Extract the (X, Y) coordinate from the center of the cell holding the provided text.  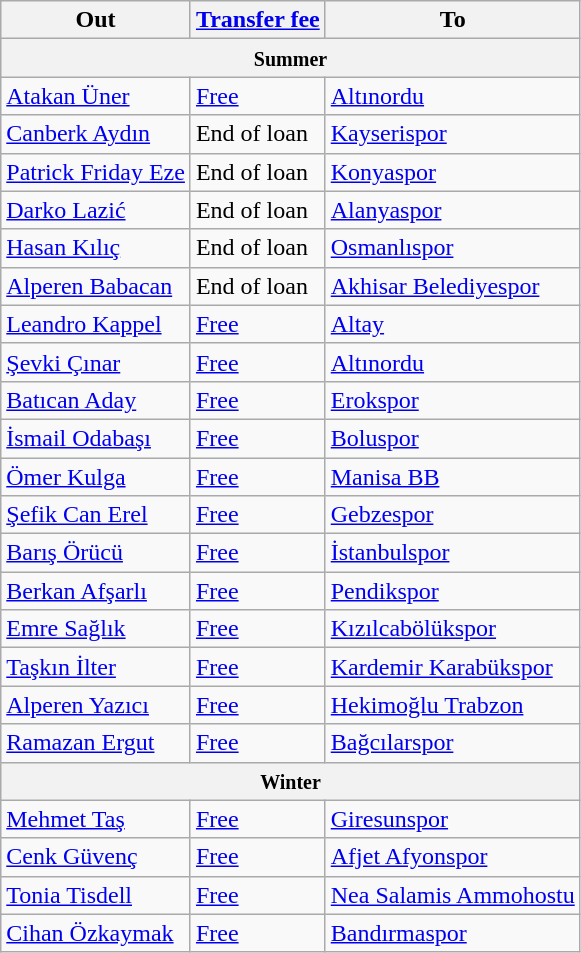
Hekimoğlu Trabzon (452, 705)
Bandırmaspor (452, 933)
Konyaspor (452, 172)
To (452, 20)
Leandro Kappel (96, 324)
Berkan Afşarlı (96, 591)
Kardemir Karabükspor (452, 667)
Giresunspor (452, 819)
Alanyaspor (452, 210)
Transfer fee (258, 20)
Alperen Yazıcı (96, 705)
Canberk Aydın (96, 134)
Winter (291, 781)
Ömer Kulga (96, 477)
Hasan Kılıç (96, 248)
Altay (452, 324)
Şefik Can Erel (96, 515)
Darko Lazić (96, 210)
Tonia Tisdell (96, 895)
Kayserispor (452, 134)
Şevki Çınar (96, 362)
İsmail Odabaşı (96, 438)
Barış Örücü (96, 553)
Atakan Üner (96, 96)
Out (96, 20)
İstanbulspor (452, 553)
Kızılcabölükspor (452, 629)
Cihan Özkaymak (96, 933)
Boluspor (452, 438)
Cenk Güvenç (96, 857)
Emre Sağlık (96, 629)
Nea Salamis Ammohostu (452, 895)
Akhisar Belediyespor (452, 286)
Manisa BB (452, 477)
Taşkın İlter (96, 667)
Erokspor (452, 400)
Gebzespor (452, 515)
Patrick Friday Eze (96, 172)
Summer (291, 58)
Ramazan Ergut (96, 743)
Pendikspor (452, 591)
Alperen Babacan (96, 286)
Batıcan Aday (96, 400)
Afjet Afyonspor (452, 857)
Mehmet Taş (96, 819)
Bağcılarspor (452, 743)
Osmanlıspor (452, 248)
